Return the [X, Y] coordinate for the center point of the cell that contains the specified text.  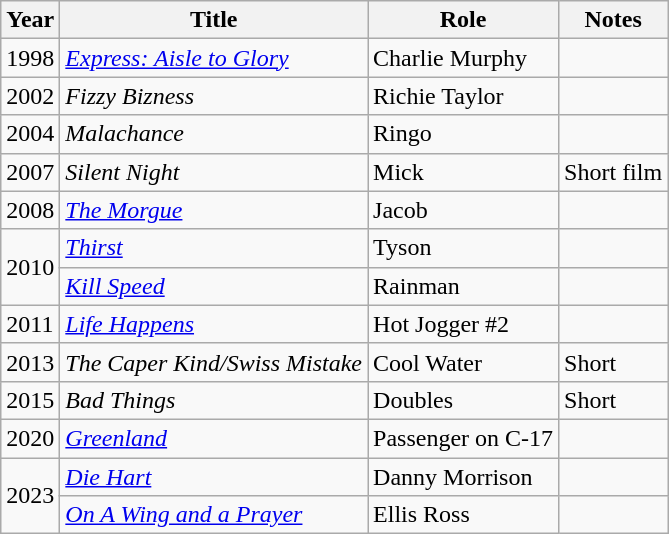
Year [30, 20]
2011 [30, 324]
Rainman [464, 286]
2002 [30, 96]
Title [214, 20]
2020 [30, 438]
Ringo [464, 134]
1998 [30, 58]
Bad Things [214, 400]
The Morgue [214, 210]
The Caper Kind/Swiss Mistake [214, 362]
Greenland [214, 438]
Thirst [214, 248]
Passenger on C-17 [464, 438]
Malachance [214, 134]
Express: Aisle to Glory [214, 58]
Kill Speed [214, 286]
2015 [30, 400]
Ellis Ross [464, 515]
Notes [614, 20]
Cool Water [464, 362]
Hot Jogger #2 [464, 324]
Fizzy Bizness [214, 96]
On A Wing and a Prayer [214, 515]
Role [464, 20]
Doubles [464, 400]
Mick [464, 172]
Charlie Murphy [464, 58]
2023 [30, 496]
Die Hart [214, 477]
2007 [30, 172]
Jacob [464, 210]
Silent Night [214, 172]
2008 [30, 210]
Life Happens [214, 324]
2013 [30, 362]
Richie Taylor [464, 96]
Tyson [464, 248]
Short film [614, 172]
2004 [30, 134]
Danny Morrison [464, 477]
2010 [30, 267]
